Detect which cell encompasses the target text, then output its [x, y] center coordinate. 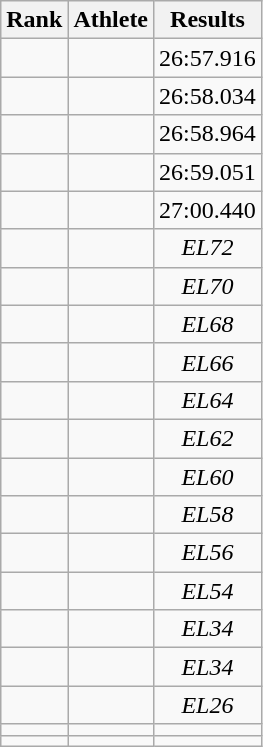
Rank [34, 20]
EL60 [208, 477]
EL56 [208, 553]
26:57.916 [208, 58]
26:58.964 [208, 134]
EL68 [208, 324]
EL54 [208, 591]
EL62 [208, 438]
26:59.051 [208, 172]
EL72 [208, 248]
EL64 [208, 400]
EL58 [208, 515]
27:00.440 [208, 210]
26:58.034 [208, 96]
Results [208, 20]
Athlete [111, 20]
EL26 [208, 705]
EL66 [208, 362]
EL70 [208, 286]
